Return [X, Y] of the center of cell containing provided text 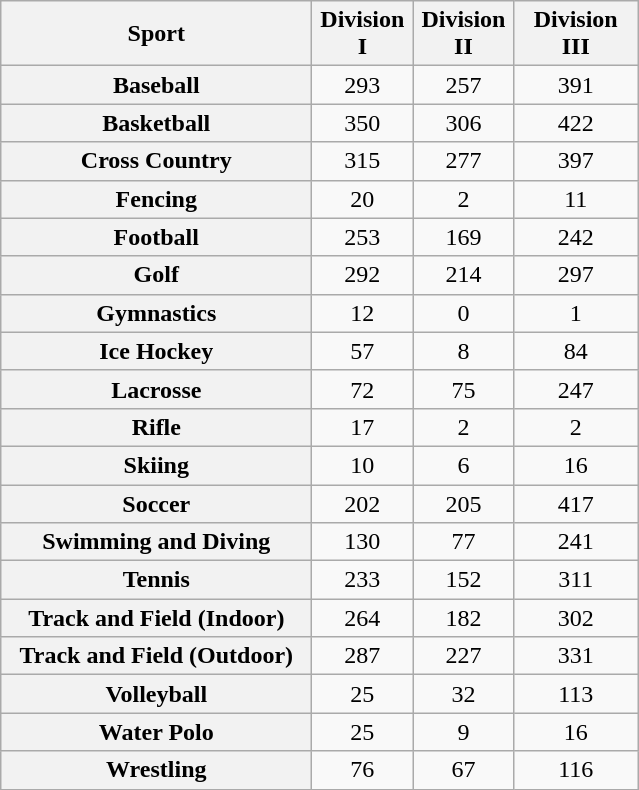
311 [576, 580]
Rifle [156, 427]
Division III [576, 34]
75 [464, 389]
315 [362, 161]
Golf [156, 275]
Sport [156, 34]
84 [576, 351]
9 [464, 732]
20 [362, 199]
12 [362, 313]
Gymnastics [156, 313]
0 [464, 313]
302 [576, 618]
67 [464, 770]
Water Polo [156, 732]
297 [576, 275]
130 [362, 542]
Ice Hockey [156, 351]
214 [464, 275]
257 [464, 85]
10 [362, 465]
169 [464, 237]
76 [362, 770]
77 [464, 542]
293 [362, 85]
17 [362, 427]
Basketball [156, 123]
306 [464, 123]
1 [576, 313]
Division II [464, 34]
264 [362, 618]
Swimming and Diving [156, 542]
72 [362, 389]
Cross Country [156, 161]
Fencing [156, 199]
182 [464, 618]
Wrestling [156, 770]
Track and Field (Indoor) [156, 618]
6 [464, 465]
417 [576, 503]
202 [362, 503]
Lacrosse [156, 389]
11 [576, 199]
57 [362, 351]
277 [464, 161]
287 [362, 656]
8 [464, 351]
253 [362, 237]
397 [576, 161]
422 [576, 123]
205 [464, 503]
Division I [362, 34]
241 [576, 542]
113 [576, 694]
233 [362, 580]
152 [464, 580]
Skiing [156, 465]
292 [362, 275]
227 [464, 656]
Football [156, 237]
Soccer [156, 503]
242 [576, 237]
Tennis [156, 580]
331 [576, 656]
32 [464, 694]
350 [362, 123]
Baseball [156, 85]
116 [576, 770]
Volleyball [156, 694]
391 [576, 85]
247 [576, 389]
Track and Field (Outdoor) [156, 656]
